Pinpoint the cell where the given text exists, returning its [x, y] midpoint coordinate. 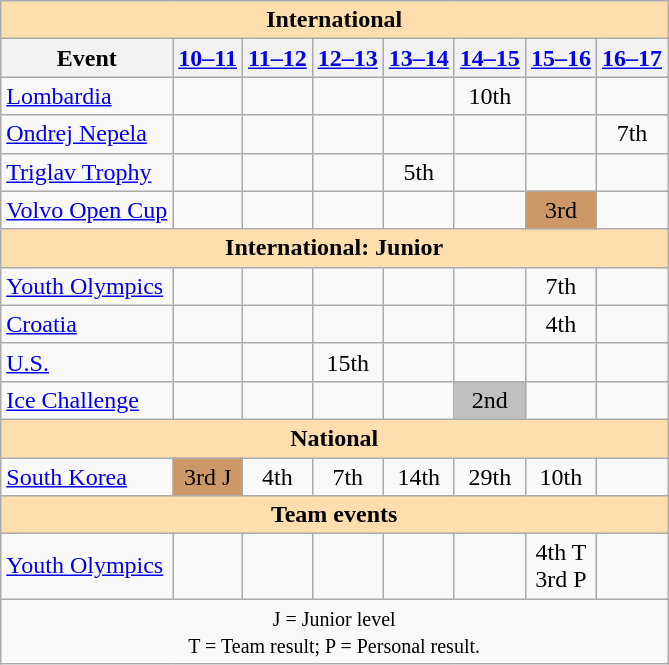
U.S. [87, 362]
3rd [560, 210]
Ice Challenge [87, 400]
4th T 3rd P [560, 566]
Lombardia [87, 96]
Event [87, 58]
5th [418, 172]
10–11 [208, 58]
11–12 [277, 58]
Team events [334, 515]
2nd [490, 400]
Ondrej Nepela [87, 134]
15th [348, 362]
National [334, 438]
12–13 [348, 58]
J = Junior level T = Team result; P = Personal result. [334, 632]
International: Junior [334, 248]
3rd J [208, 477]
29th [490, 477]
Triglav Trophy [87, 172]
14th [418, 477]
15–16 [560, 58]
Volvo Open Cup [87, 210]
International [334, 20]
13–14 [418, 58]
Croatia [87, 324]
16–17 [632, 58]
South Korea [87, 477]
14–15 [490, 58]
